Identify which cell holds the provided text, then report its [x, y] central coordinate. 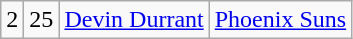
25 [42, 20]
Phoenix Suns [280, 20]
2 [12, 20]
Devin Durrant [134, 20]
